Search for the cell housing the specified text and yield its (x, y) center coordinate. 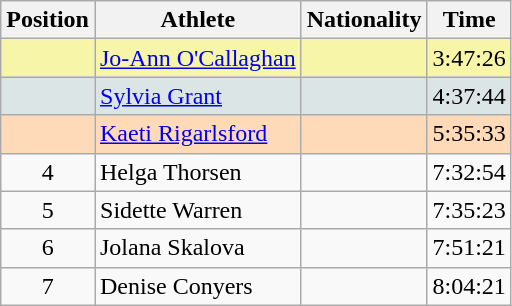
Sidette Warren (198, 210)
Nationality (364, 20)
Sylvia Grant (198, 96)
4 (48, 172)
7:32:54 (469, 172)
5:35:33 (469, 134)
Helga Thorsen (198, 172)
8:04:21 (469, 286)
Jolana Skalova (198, 248)
6 (48, 248)
Position (48, 20)
Jo-Ann O'Callaghan (198, 58)
7 (48, 286)
Time (469, 20)
4:37:44 (469, 96)
Athlete (198, 20)
5 (48, 210)
7:35:23 (469, 210)
Kaeti Rigarlsford (198, 134)
7:51:21 (469, 248)
3:47:26 (469, 58)
Denise Conyers (198, 286)
